Find where the given text appears and provide that cell's center as [X, Y] coordinate. 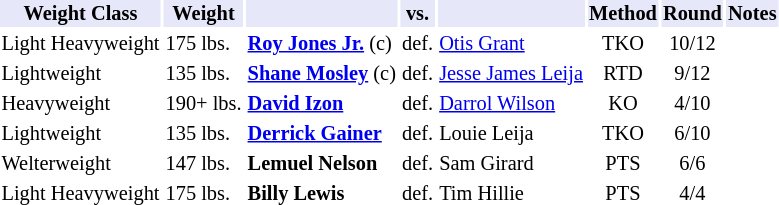
190+ lbs. [204, 104]
Lemuel Nelson [322, 164]
Notes [752, 14]
4/10 [692, 104]
Weight [204, 14]
Louie Leija [512, 134]
David Izon [322, 104]
147 lbs. [204, 164]
Roy Jones Jr. (c) [322, 44]
vs. [417, 14]
Light Heavyweight [80, 44]
Otis Grant [512, 44]
175 lbs. [204, 44]
Derrick Gainer [322, 134]
Darrol Wilson [512, 104]
KO [622, 104]
6/10 [692, 134]
Weight Class [80, 14]
Jesse James Leija [512, 74]
9/12 [692, 74]
PTS [622, 164]
Shane Mosley (c) [322, 74]
Sam Girard [512, 164]
RTD [622, 74]
Method [622, 14]
Round [692, 14]
10/12 [692, 44]
Welterweight [80, 164]
Heavyweight [80, 104]
6/6 [692, 164]
